Return [X, Y] of the center of cell containing provided text 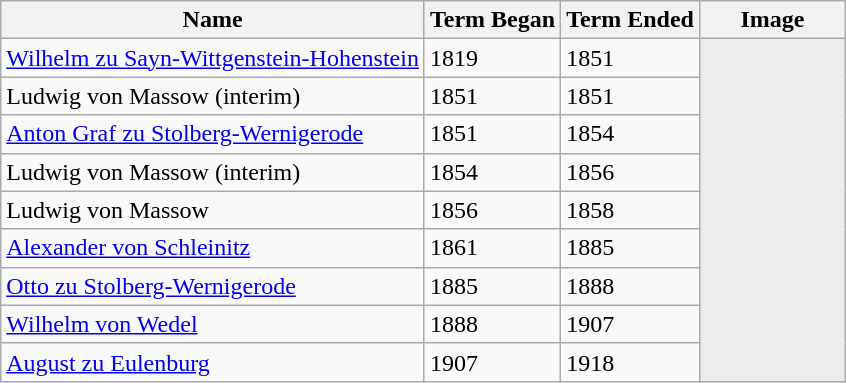
1858 [630, 210]
Wilhelm zu Sayn-Wittgenstein-Hohenstein [213, 58]
Image [772, 20]
Anton Graf zu Stolberg-Wernigerode [213, 134]
Alexander von Schleinitz [213, 248]
Ludwig von Massow [213, 210]
1861 [492, 248]
Name [213, 20]
Otto zu Stolberg-Wernigerode [213, 286]
1918 [630, 362]
1819 [492, 58]
Wilhelm von Wedel [213, 324]
Term Ended [630, 20]
Term Began [492, 20]
August zu Eulenburg [213, 362]
